Pinpoint the cell where the given text exists, returning its [X, Y] midpoint coordinate. 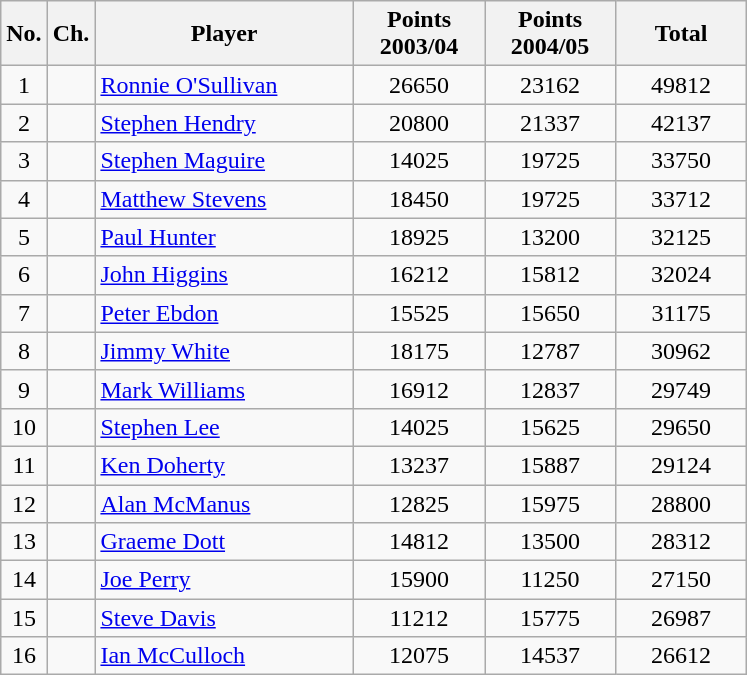
Stephen Hendry [224, 123]
31175 [682, 313]
1 [24, 85]
9 [24, 389]
29749 [682, 389]
15775 [550, 618]
26650 [418, 85]
Mark Williams [224, 389]
23162 [550, 85]
12837 [550, 389]
33712 [682, 199]
32125 [682, 237]
Alan McManus [224, 503]
14 [24, 580]
Ken Doherty [224, 465]
29124 [682, 465]
Peter Ebdon [224, 313]
11212 [418, 618]
11250 [550, 580]
15887 [550, 465]
John Higgins [224, 275]
15525 [418, 313]
13237 [418, 465]
13500 [550, 542]
3 [24, 161]
No. [24, 34]
15975 [550, 503]
Ronnie O'Sullivan [224, 85]
Ian McCulloch [224, 656]
28800 [682, 503]
26987 [682, 618]
10 [24, 427]
Total [682, 34]
18925 [418, 237]
5 [24, 237]
12825 [418, 503]
29650 [682, 427]
15 [24, 618]
14537 [550, 656]
Steve Davis [224, 618]
Joe Perry [224, 580]
Player [224, 34]
12 [24, 503]
15650 [550, 313]
4 [24, 199]
20800 [418, 123]
Graeme Dott [224, 542]
Points 2004/05 [550, 34]
49812 [682, 85]
15812 [550, 275]
18450 [418, 199]
16212 [418, 275]
Paul Hunter [224, 237]
16 [24, 656]
6 [24, 275]
Points 2003/04 [418, 34]
16912 [418, 389]
21337 [550, 123]
14812 [418, 542]
12075 [418, 656]
8 [24, 351]
12787 [550, 351]
Jimmy White [224, 351]
15900 [418, 580]
13 [24, 542]
28312 [682, 542]
27150 [682, 580]
18175 [418, 351]
2 [24, 123]
Matthew Stevens [224, 199]
26612 [682, 656]
13200 [550, 237]
Ch. [71, 34]
33750 [682, 161]
30962 [682, 351]
Stephen Lee [224, 427]
15625 [550, 427]
42137 [682, 123]
11 [24, 465]
7 [24, 313]
32024 [682, 275]
Stephen Maguire [224, 161]
